Find where the given text appears and provide that cell's center as [x, y] coordinate. 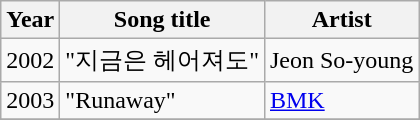
"Runaway" [162, 100]
BMK [341, 100]
Artist [341, 20]
"지금은 헤어져도" [162, 60]
Year [30, 20]
Jeon So-young [341, 60]
2002 [30, 60]
Song title [162, 20]
2003 [30, 100]
